From the cell containing the given text, extract its center point as [X, Y] coordinate. 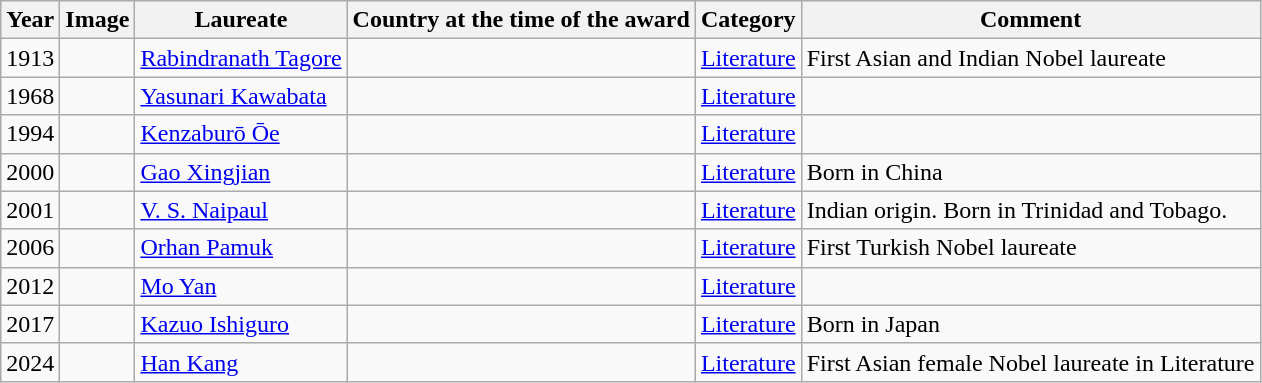
First Asian female Nobel laureate in Literature [1030, 362]
Yasunari Kawabata [241, 96]
1994 [30, 134]
2001 [30, 210]
Born in Japan [1030, 324]
Orhan Pamuk [241, 248]
1968 [30, 96]
Year [30, 20]
Rabindranath Tagore [241, 58]
Indian origin. Born in Trinidad and Tobago. [1030, 210]
Country at the time of the award [521, 20]
2012 [30, 286]
Gao Xingjian [241, 172]
2024 [30, 362]
Born in China [1030, 172]
Image [98, 20]
Kenzaburō Ōe [241, 134]
Kazuo Ishiguro [241, 324]
1913 [30, 58]
2017 [30, 324]
2000 [30, 172]
First Turkish Nobel laureate [1030, 248]
Comment [1030, 20]
First Asian and Indian Nobel laureate [1030, 58]
Mo Yan [241, 286]
Category [748, 20]
2006 [30, 248]
V. S. Naipaul [241, 210]
Laureate [241, 20]
Han Kang [241, 362]
